Identify which cell holds the provided text, then report its [x, y] central coordinate. 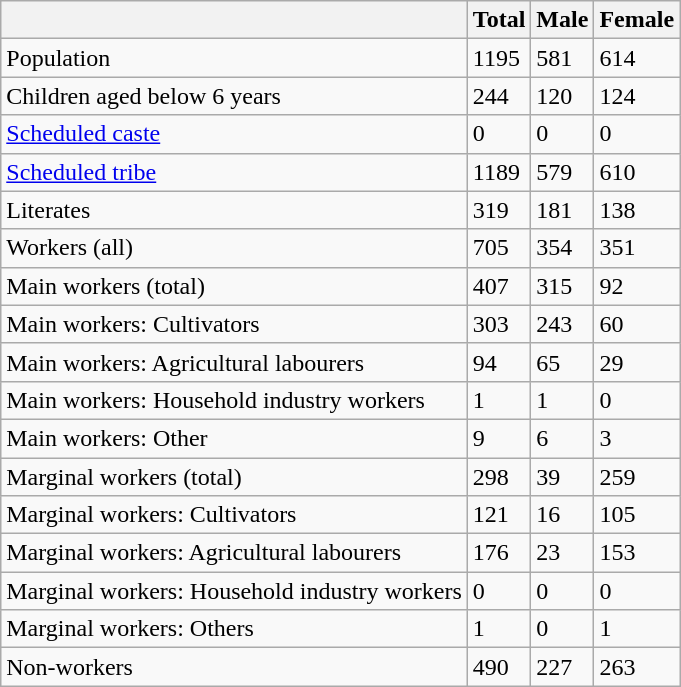
Marginal workers: Others [234, 629]
Non-workers [234, 667]
Main workers: Agricultural labourers [234, 362]
6 [562, 438]
Children aged below 6 years [234, 96]
105 [637, 515]
Main workers: Other [234, 438]
Female [637, 20]
354 [562, 248]
244 [499, 96]
29 [637, 362]
124 [637, 96]
227 [562, 667]
581 [562, 58]
92 [637, 286]
407 [499, 286]
120 [562, 96]
263 [637, 667]
176 [499, 553]
315 [562, 286]
319 [499, 210]
Main workers: Cultivators [234, 324]
121 [499, 515]
Literates [234, 210]
490 [499, 667]
60 [637, 324]
Main workers (total) [234, 286]
298 [499, 477]
303 [499, 324]
610 [637, 172]
614 [637, 58]
579 [562, 172]
Total [499, 20]
94 [499, 362]
Scheduled tribe [234, 172]
243 [562, 324]
351 [637, 248]
Population [234, 58]
Marginal workers: Cultivators [234, 515]
23 [562, 553]
Scheduled caste [234, 134]
Male [562, 20]
181 [562, 210]
9 [499, 438]
1189 [499, 172]
65 [562, 362]
Main workers: Household industry workers [234, 400]
Marginal workers (total) [234, 477]
153 [637, 553]
16 [562, 515]
Workers (all) [234, 248]
259 [637, 477]
39 [562, 477]
1195 [499, 58]
3 [637, 438]
705 [499, 248]
Marginal workers: Household industry workers [234, 591]
Marginal workers: Agricultural labourers [234, 553]
138 [637, 210]
